For the text-containing cell, return its midpoint in [x, y] coordinate format. 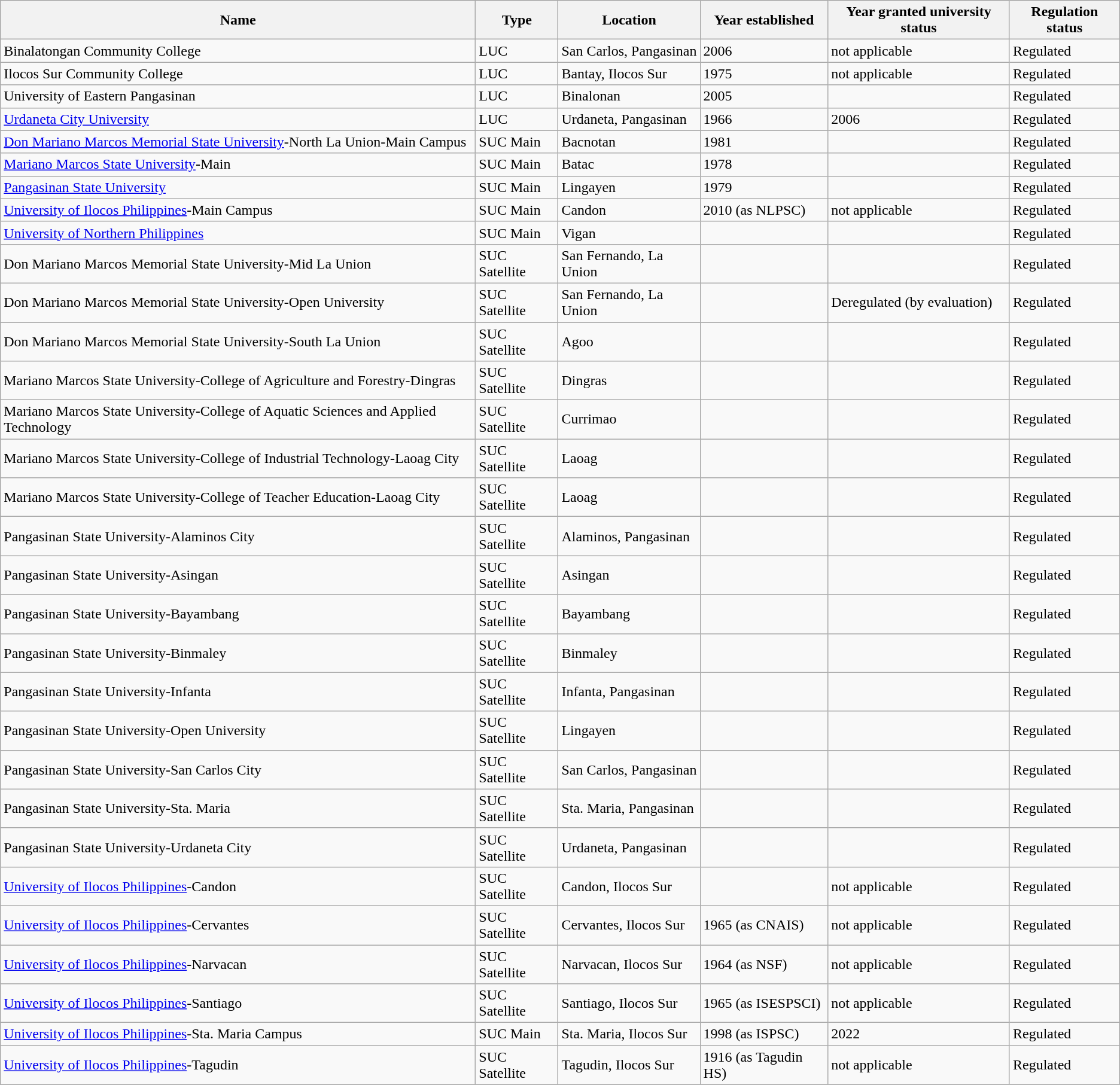
University of Northern Philippines [238, 233]
Binalonan [629, 96]
Bantay, Ilocos Sur [629, 74]
Type [517, 20]
University of Ilocos Philippines-Candon [238, 886]
1916 (as Tagudin HS) [764, 1065]
2005 [764, 96]
Mariano Marcos State University-College of Industrial Technology-Laoag City [238, 458]
Infanta, Pangasinan [629, 691]
University of Ilocos Philippines-Main Campus [238, 210]
Binalatongan Community College [238, 51]
Candon [629, 210]
University of Ilocos Philippines-Cervantes [238, 925]
Year established [764, 20]
Sta. Maria, Ilocos Sur [629, 1034]
Regulation status [1064, 20]
Binmaley [629, 653]
University of Ilocos Philippines-Narvacan [238, 964]
Bacnotan [629, 142]
Santiago, Ilocos Sur [629, 1004]
Sta. Maria, Pangasinan [629, 809]
Dingras [629, 380]
Urdaneta City University [238, 119]
Pangasinan State University-Infanta [238, 691]
Mariano Marcos State University-College of Aquatic Sciences and Applied Technology [238, 420]
Pangasinan State University-Urdaneta City [238, 847]
1964 (as NSF) [764, 964]
University of Ilocos Philippines-Sta. Maria Campus [238, 1034]
Cervantes, Ilocos Sur [629, 925]
Asingan [629, 575]
Ilocos Sur Community College [238, 74]
2010 (as NLPSC) [764, 210]
Alaminos, Pangasinan [629, 536]
1965 (as ISESPSCI) [764, 1004]
Pangasinan State University-San Carlos City [238, 769]
1965 (as CNAIS) [764, 925]
Don Mariano Marcos Memorial State University-South La Union [238, 341]
Don Mariano Marcos Memorial State University-North La Union-Main Campus [238, 142]
Mariano Marcos State University-College of Agriculture and Forestry-Dingras [238, 380]
Name [238, 20]
1981 [764, 142]
Location [629, 20]
Narvacan, Ilocos Sur [629, 964]
Currimao [629, 420]
Pangasinan State University-Asingan [238, 575]
Pangasinan State University-Open University [238, 731]
1975 [764, 74]
Pangasinan State University-Sta. Maria [238, 809]
Pangasinan State University [238, 187]
Mariano Marcos State University-College of Teacher Education-Laoag City [238, 498]
Agoo [629, 341]
Batac [629, 164]
Year granted university status [919, 20]
Pangasinan State University-Binmaley [238, 653]
Bayambang [629, 614]
Don Mariano Marcos Memorial State University-Mid La Union [238, 263]
1998 (as ISPSC) [764, 1034]
Don Mariano Marcos Memorial State University-Open University [238, 303]
Mariano Marcos State University-Main [238, 164]
Tagudin, Ilocos Sur [629, 1065]
Candon, Ilocos Sur [629, 886]
1979 [764, 187]
University of Eastern Pangasinan [238, 96]
University of Ilocos Philippines-Tagudin [238, 1065]
Pangasinan State University-Alaminos City [238, 536]
1966 [764, 119]
1978 [764, 164]
Deregulated (by evaluation) [919, 303]
University of Ilocos Philippines-Santiago [238, 1004]
Vigan [629, 233]
Pangasinan State University-Bayambang [238, 614]
2022 [919, 1034]
